Find where the given text appears and provide that cell's center as [x, y] coordinate. 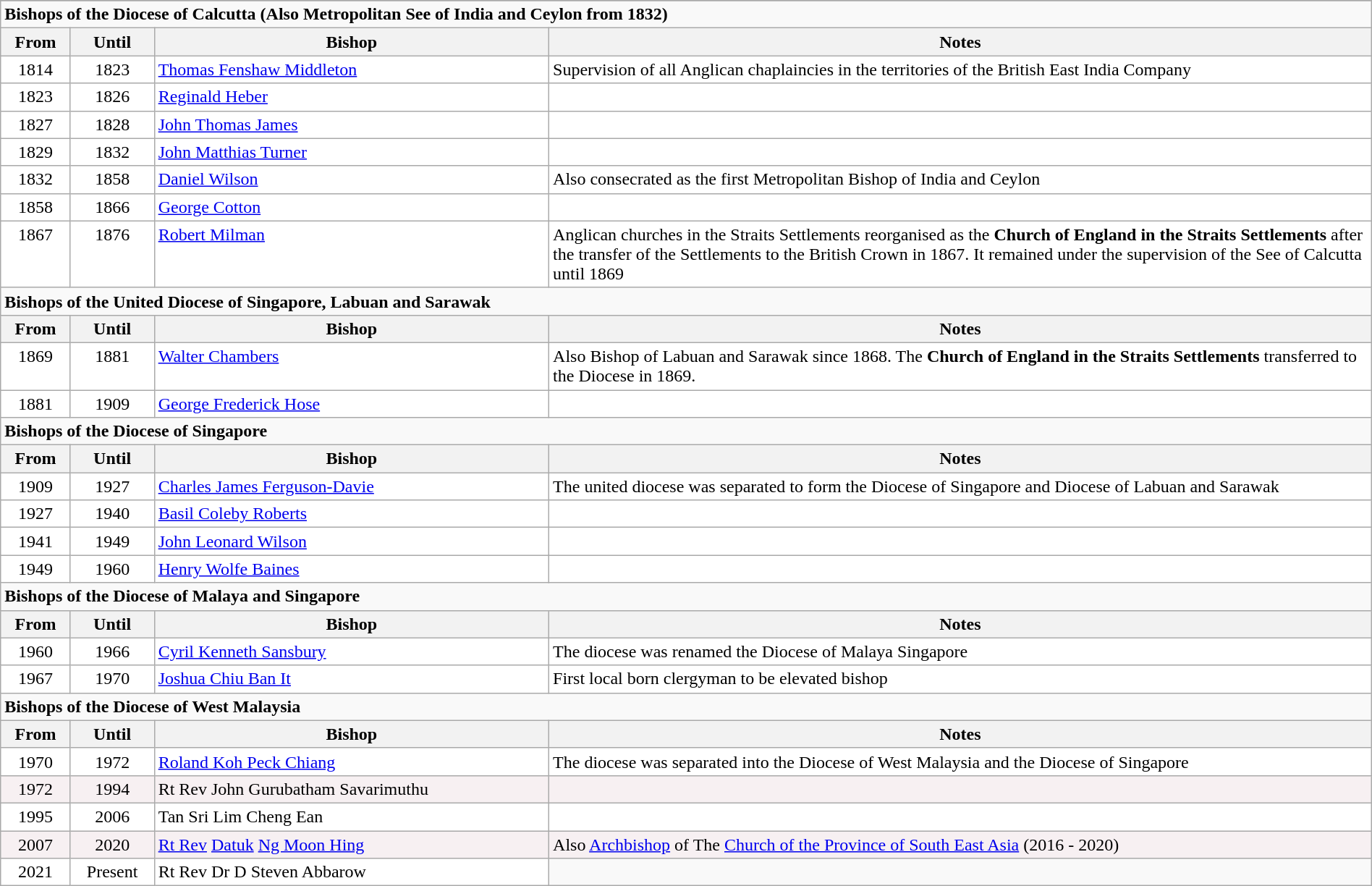
Daniel Wilson [352, 180]
Bishops of the Diocese of Calcutta (Also Metropolitan See of India and Ceylon from 1832) [686, 14]
Roland Koh Peck Chiang [352, 761]
2006 [112, 817]
Supervision of all Anglican chaplaincies in the territories of the British East India Company [961, 69]
1967 [35, 679]
Henry Wolfe Baines [352, 569]
John Leonard Wilson [352, 541]
Thomas Fenshaw Middleton [352, 69]
Rt Rev John Gurubatham Savarimuthu [352, 789]
Tan Sri Lim Cheng Ean [352, 817]
1940 [112, 514]
Also Bishop of Labuan and Sarawak since 1868. The Church of England in the Straits Settlements transferred to the Diocese in 1869. [961, 366]
1828 [112, 125]
Charles James Ferguson-Davie [352, 486]
1814 [35, 69]
1827 [35, 125]
John Thomas James [352, 125]
The diocese was separated into the Diocese of West Malaysia and the Diocese of Singapore [961, 761]
Bishops of the Diocese of West Malaysia [686, 706]
2021 [35, 872]
John Matthias Turner [352, 152]
George Cotton [352, 207]
The diocese was renamed the Diocese of Malaya Singapore [961, 651]
Robert Milman [352, 254]
2020 [112, 845]
Bishops of the Diocese of Malaya and Singapore [686, 596]
Joshua Chiu Ban It [352, 679]
1826 [112, 97]
1941 [35, 541]
Also Archbishop of The Church of the Province of South East Asia (2016 - 2020) [961, 845]
1866 [112, 207]
First local born clergyman to be elevated bishop [961, 679]
George Frederick Hose [352, 403]
1966 [112, 651]
1867 [35, 254]
1869 [35, 366]
1994 [112, 789]
Reginald Heber [352, 97]
Basil Coleby Roberts [352, 514]
Also consecrated as the first Metropolitan Bishop of India and Ceylon [961, 180]
Cyril Kenneth Sansbury [352, 651]
1995 [35, 817]
2007 [35, 845]
Present [112, 872]
Rt Rev Datuk Ng Moon Hing [352, 845]
Rt Rev Dr D Steven Abbarow [352, 872]
Bishops of the Diocese of Singapore [686, 431]
1876 [112, 254]
1829 [35, 152]
The united diocese was separated to form the Diocese of Singapore and Diocese of Labuan and Sarawak [961, 486]
Bishops of the United Diocese of Singapore, Labuan and Sarawak [686, 301]
Walter Chambers [352, 366]
